Output the [X, Y] coordinate of the center of the cell containing the given text.  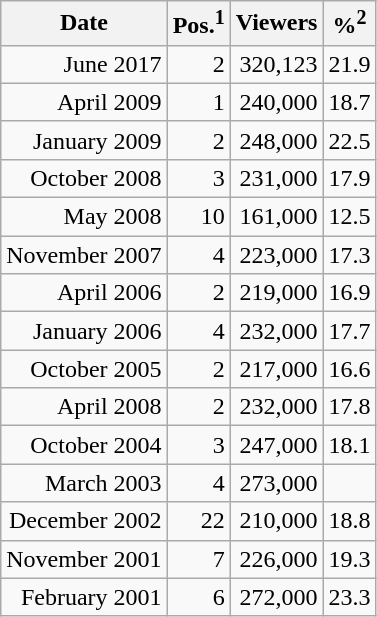
272,000 [276, 597]
10 [198, 217]
22 [198, 521]
17.3 [350, 255]
Pos.1 [198, 24]
273,000 [276, 483]
January 2009 [84, 140]
320,123 [276, 64]
7 [198, 559]
247,000 [276, 445]
18.1 [350, 445]
223,000 [276, 255]
November 2001 [84, 559]
240,000 [276, 102]
March 2003 [84, 483]
16.6 [350, 369]
October 2004 [84, 445]
18.8 [350, 521]
February 2001 [84, 597]
April 2009 [84, 102]
217,000 [276, 369]
6 [198, 597]
22.5 [350, 140]
226,000 [276, 559]
19.3 [350, 559]
17.8 [350, 407]
17.9 [350, 178]
April 2008 [84, 407]
Viewers [276, 24]
17.7 [350, 331]
23.3 [350, 597]
June 2017 [84, 64]
1 [198, 102]
January 2006 [84, 331]
November 2007 [84, 255]
May 2008 [84, 217]
210,000 [276, 521]
18.7 [350, 102]
248,000 [276, 140]
12.5 [350, 217]
16.9 [350, 293]
%2 [350, 24]
April 2006 [84, 293]
October 2005 [84, 369]
219,000 [276, 293]
Date [84, 24]
21.9 [350, 64]
December 2002 [84, 521]
161,000 [276, 217]
October 2008 [84, 178]
231,000 [276, 178]
